Determine the (X, Y) coordinate at the center of the cell enclosing the given text.  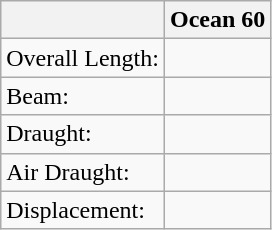
Air Draught: (83, 172)
Displacement: (83, 210)
Draught: (83, 134)
Ocean 60 (217, 20)
Overall Length: (83, 58)
Beam: (83, 96)
